From the cell containing the given text, extract its center point as (X, Y) coordinate. 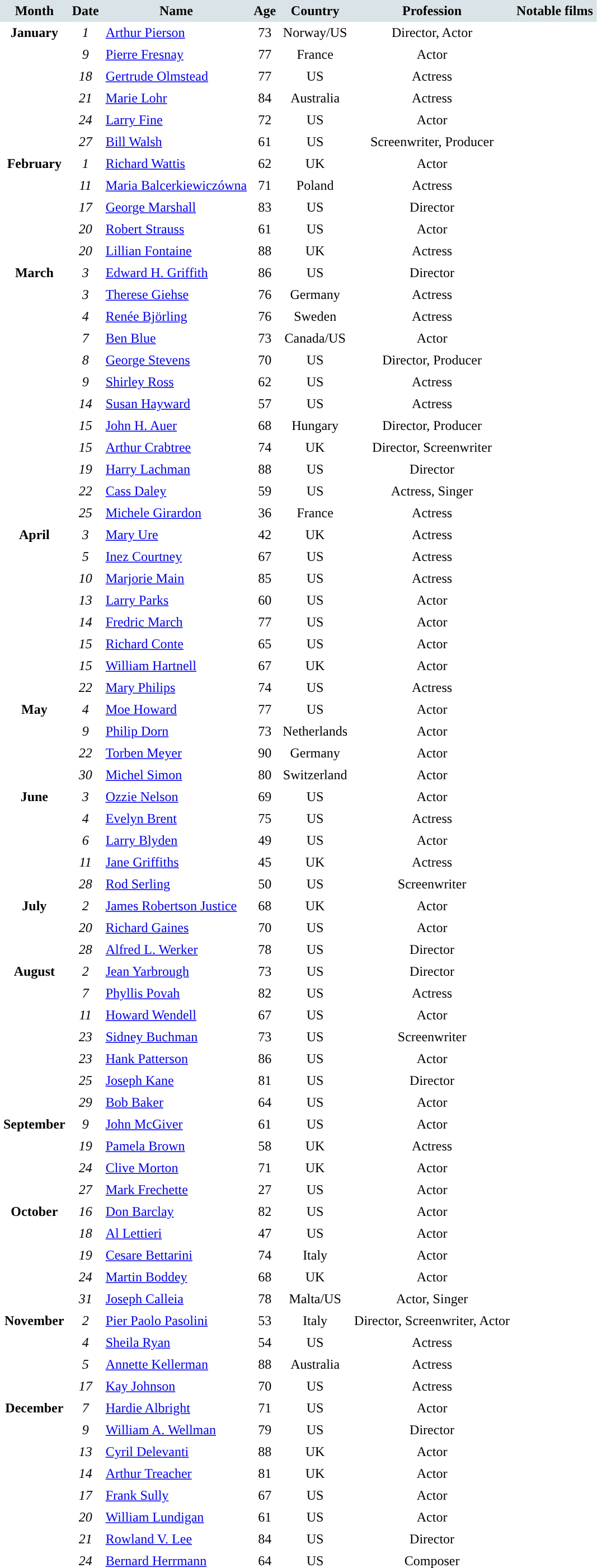
Philip Dorn (177, 731)
54 (265, 1342)
Mary Ure (177, 535)
Therese Giehse (177, 294)
69 (265, 797)
Renée Björling (177, 317)
Mark Frechette (177, 1190)
January (35, 87)
William A. Wellman (177, 1430)
Phyllis Povah (177, 993)
Shirley Ross (177, 382)
Arthur Pierson (177, 32)
Pier Paolo Pasolini (177, 1321)
90 (265, 753)
Pierre Fresnay (177, 55)
57 (265, 404)
Month (35, 11)
31 (86, 1299)
Clive Morton (177, 1168)
Michele Girardon (177, 513)
William Lundigan (177, 1517)
Cass Daley (177, 492)
Norway/US (315, 32)
Al Lettieri (177, 1234)
Don Barclay (177, 1211)
Fredric March (177, 622)
Jean Yarbrough (177, 972)
Alfred L. Werker (177, 949)
Name (177, 11)
Michel Simon (177, 775)
Hungary (315, 425)
Inez Courtney (177, 556)
65 (265, 644)
October (35, 1255)
John H. Auer (177, 425)
Profession (432, 11)
Actress, Singer (432, 492)
Torben Meyer (177, 753)
Susan Hayward (177, 404)
Date (86, 11)
April (35, 611)
36 (265, 513)
30 (86, 775)
Director, Screenwriter (432, 448)
50 (265, 884)
47 (265, 1234)
Notable films (555, 11)
8 (86, 361)
Gertrude Olmstead (177, 76)
Moe Howard (177, 710)
Evelyn Brent (177, 818)
Joseph Calleia (177, 1299)
Martin Boddey (177, 1277)
59 (265, 492)
10 (86, 579)
Marie Lohr (177, 99)
Malta/US (315, 1299)
Sheila Ryan (177, 1342)
Larry Parks (177, 600)
83 (265, 207)
Edward H. Griffith (177, 273)
Ben Blue (177, 338)
May (35, 742)
Kay Johnson (177, 1386)
Pamela Brown (177, 1146)
Hank Patterson (177, 1059)
Screenwriter, Producer (432, 142)
Cyril Delevanti (177, 1452)
Bob Baker (177, 1103)
Lillian Fontaine (177, 251)
John McGiver (177, 1124)
29 (86, 1103)
Ozzie Nelson (177, 797)
85 (265, 579)
Hardie Albright (177, 1408)
Arthur Treacher (177, 1473)
July (35, 928)
September (35, 1157)
Switzerland (315, 775)
Maria Balcerkiewiczówna (177, 186)
Poland (315, 186)
45 (265, 862)
Annette Kellerman (177, 1365)
60 (265, 600)
6 (86, 841)
Richard Conte (177, 644)
Actor, Singer (432, 1299)
Rowland V. Lee (177, 1539)
42 (265, 535)
53 (265, 1321)
Howard Wendell (177, 1015)
Larry Fine (177, 120)
75 (265, 818)
February (35, 207)
Bill Walsh (177, 142)
58 (265, 1146)
Netherlands (315, 731)
George Stevens (177, 361)
80 (265, 775)
16 (86, 1211)
Cesare Bettarini (177, 1255)
Jane Griffiths (177, 862)
Frank Sully (177, 1496)
Robert Strauss (177, 230)
George Marshall (177, 207)
Richard Gaines (177, 928)
Sidney Buchman (177, 1037)
Harry Lachman (177, 469)
March (35, 393)
November (35, 1354)
49 (265, 841)
Mary Philips (177, 687)
August (35, 1037)
Age (265, 11)
Director, Screenwriter, Actor (432, 1321)
Marjorie Main (177, 579)
June (35, 841)
Sweden (315, 317)
Director, Actor (432, 32)
Rod Serling (177, 884)
Larry Blyden (177, 841)
Canada/US (315, 338)
James Robertson Justice (177, 906)
Richard Wattis (177, 163)
Joseph Kane (177, 1080)
79 (265, 1430)
Country (315, 11)
Arthur Crabtree (177, 448)
72 (265, 120)
William Hartnell (177, 666)
64 (265, 1103)
